Output the [x, y] coordinate of the center of the cell containing the given text.  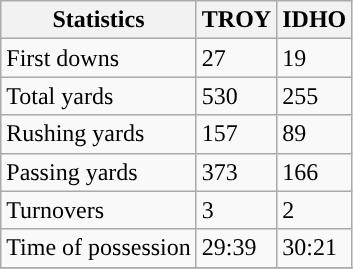
19 [314, 58]
Turnovers [99, 210]
255 [314, 96]
TROY [236, 20]
27 [236, 58]
2 [314, 210]
373 [236, 172]
89 [314, 134]
166 [314, 172]
157 [236, 134]
Passing yards [99, 172]
IDHO [314, 20]
30:21 [314, 248]
29:39 [236, 248]
Statistics [99, 20]
Total yards [99, 96]
530 [236, 96]
Rushing yards [99, 134]
Time of possession [99, 248]
First downs [99, 58]
3 [236, 210]
